Return the (X, Y) coordinate for the center point of the cell that contains the specified text.  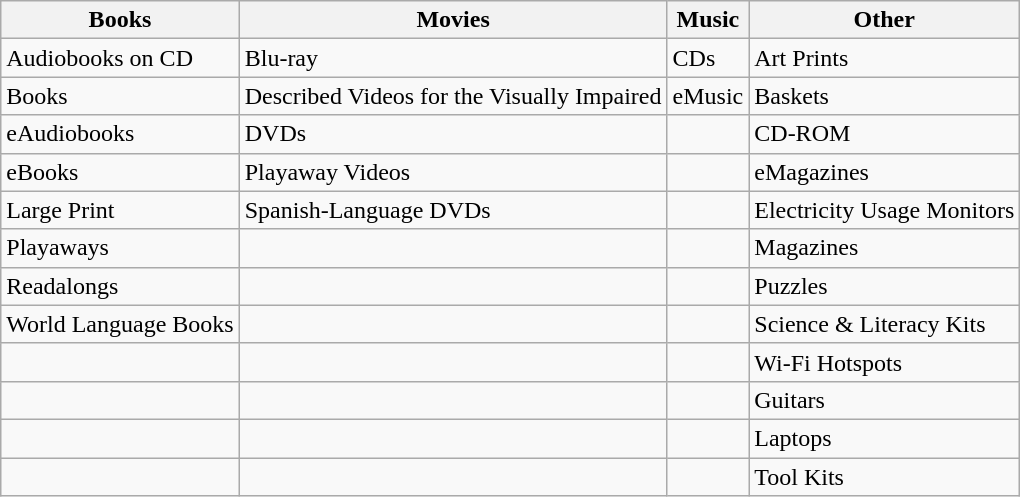
Electricity Usage Monitors (884, 210)
eBooks (120, 172)
Music (708, 20)
CDs (708, 58)
Playaways (120, 248)
CD-ROM (884, 134)
Baskets (884, 96)
DVDs (453, 134)
Movies (453, 20)
Tool Kits (884, 477)
eMusic (708, 96)
Playaway Videos (453, 172)
Blu-ray (453, 58)
eMagazines (884, 172)
Large Print (120, 210)
Guitars (884, 400)
Puzzles (884, 286)
Other (884, 20)
Readalongs (120, 286)
eAudiobooks (120, 134)
Science & Literacy Kits (884, 324)
Audiobooks on CD (120, 58)
World Language Books (120, 324)
Magazines (884, 248)
Described Videos for the Visually Impaired (453, 96)
Wi-Fi Hotspots (884, 362)
Laptops (884, 438)
Art Prints (884, 58)
Spanish-Language DVDs (453, 210)
